Search for the cell housing the specified text and yield its (X, Y) center coordinate. 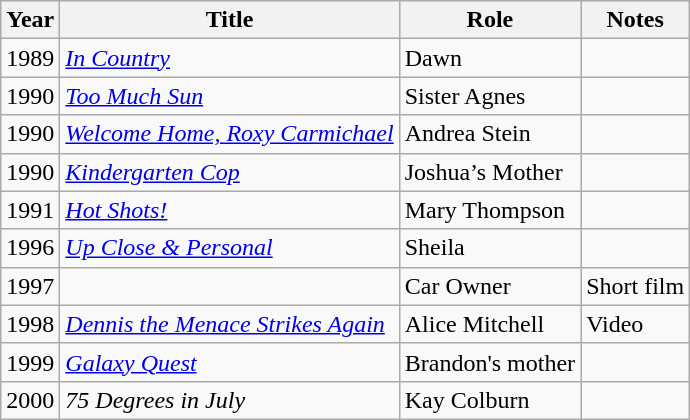
1989 (30, 58)
Mary Thompson (490, 210)
Sister Agnes (490, 96)
In Country (230, 58)
Video (636, 324)
Dawn (490, 58)
1997 (30, 286)
Short film (636, 286)
75 Degrees in July (230, 400)
Hot Shots! (230, 210)
Notes (636, 20)
1999 (30, 362)
Role (490, 20)
Too Much Sun (230, 96)
Car Owner (490, 286)
1998 (30, 324)
2000 (30, 400)
Andrea Stein (490, 134)
Galaxy Quest (230, 362)
Kindergarten Cop (230, 172)
Sheila (490, 248)
Dennis the Menace Strikes Again (230, 324)
Brandon's mother (490, 362)
Alice Mitchell (490, 324)
Up Close & Personal (230, 248)
Welcome Home, Roxy Carmichael (230, 134)
1996 (30, 248)
Title (230, 20)
Joshua’s Mother (490, 172)
Kay Colburn (490, 400)
Year (30, 20)
1991 (30, 210)
